Find where the given text appears and provide that cell's center as [x, y] coordinate. 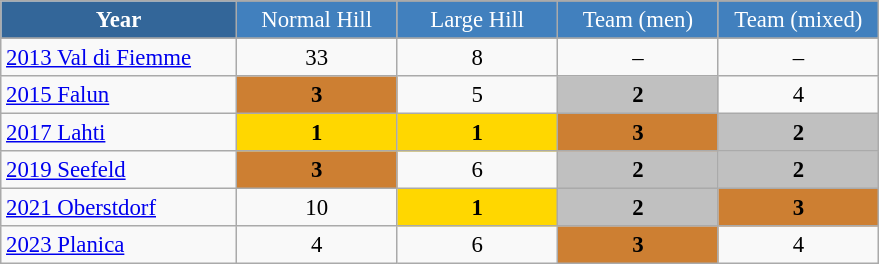
2015 Falun [119, 95]
Normal Hill [316, 20]
2021 Oberstdorf [119, 208]
Team (men) [638, 20]
8 [478, 58]
2023 Planica [119, 245]
Large Hill [478, 20]
10 [316, 208]
33 [316, 58]
2013 Val di Fiemme [119, 58]
2017 Lahti [119, 133]
2019 Seefeld [119, 170]
5 [478, 95]
Team (mixed) [798, 20]
Year [119, 20]
